Output the (X, Y) coordinate of the center of the cell containing the given text.  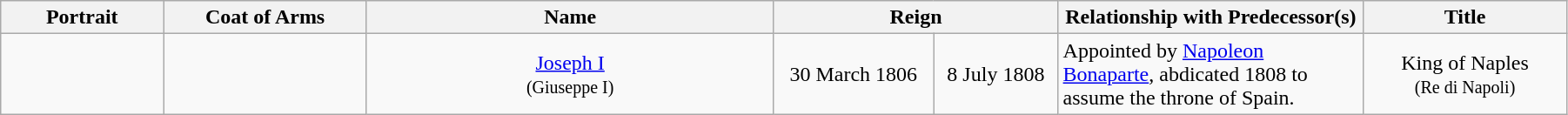
Name (569, 17)
Title (1465, 17)
Reign (915, 17)
Coat of Arms (265, 17)
Joseph I(Giuseppe I) (569, 74)
Appointed by Napoleon Bonaparte, abdicated 1808 to assume the throne of Spain. (1211, 74)
8 July 1808 (995, 74)
King of Naples(Re di Napoli) (1465, 74)
Portrait (82, 17)
30 March 1806 (854, 74)
Relationship with Predecessor(s) (1211, 17)
